For the text-containing cell, return its midpoint in (x, y) coordinate format. 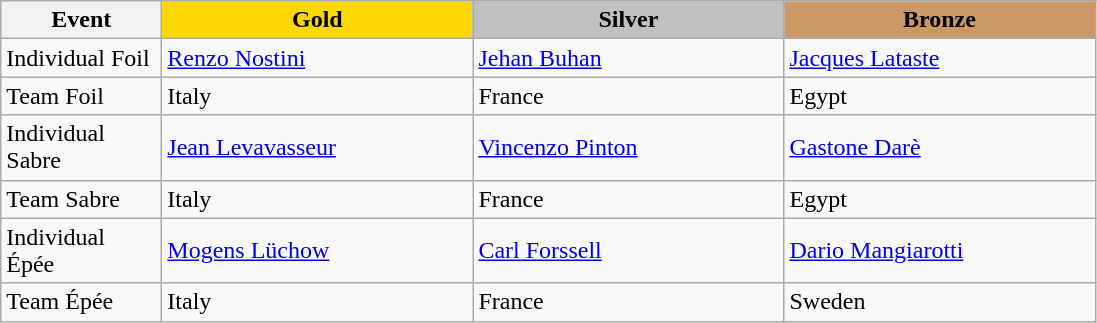
Team Foil (82, 96)
Sweden (940, 302)
Jacques Lataste (940, 58)
Team Épée (82, 302)
Individual Sabre (82, 148)
Renzo Nostini (318, 58)
Individual Foil (82, 58)
Event (82, 20)
Dario Mangiarotti (940, 250)
Vincenzo Pinton (628, 148)
Bronze (940, 20)
Mogens Lüchow (318, 250)
Individual Épée (82, 250)
Gastone Darè (940, 148)
Carl Forssell (628, 250)
Silver (628, 20)
Gold (318, 20)
Jehan Buhan (628, 58)
Team Sabre (82, 199)
Jean Levavasseur (318, 148)
